Find where the given text appears and provide that cell's center as (X, Y) coordinate. 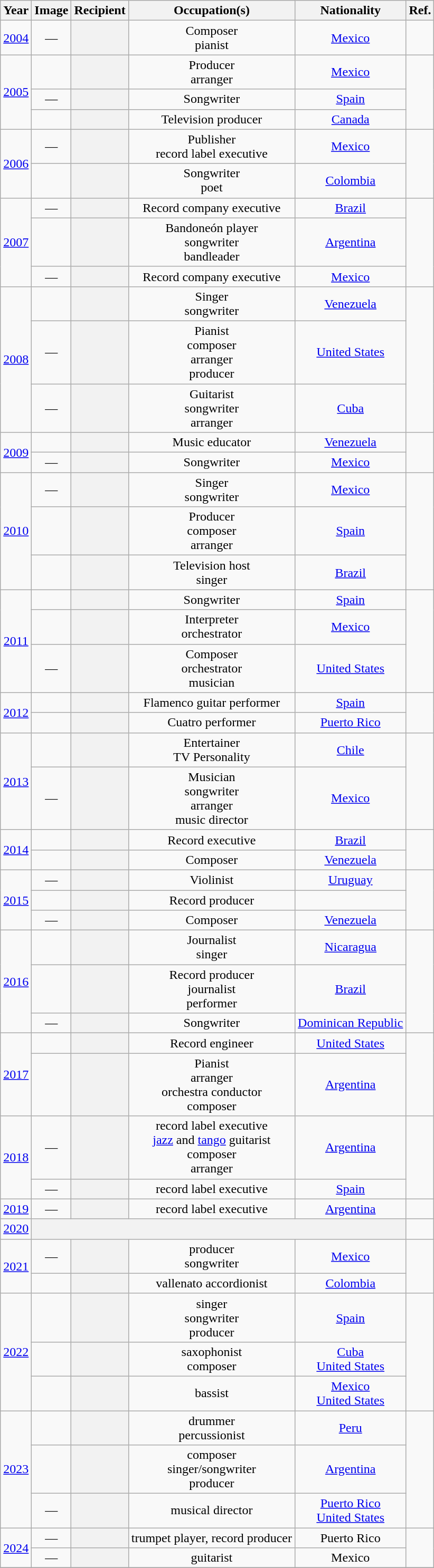
Composerorchestratormusician (211, 668)
EntertainerTV Personality (211, 750)
saxophonistcomposer (211, 1359)
Peru (351, 1427)
2020 (16, 1229)
Producerarranger (211, 72)
Cuba (351, 408)
2016 (16, 982)
vallenato accordionist (211, 1283)
Puerto RicoUnited States (351, 1511)
2010 (16, 531)
2015 (16, 900)
guitarist (211, 1558)
Nationality (351, 11)
Uruguay (351, 880)
Television hostsinger (211, 573)
Record executive (211, 840)
2013 (16, 781)
2006 (16, 163)
Record producerjournalistperformer (211, 989)
Composerpianist (211, 38)
Interpreterorchestrator (211, 627)
2011 (16, 641)
2005 (16, 92)
Cuatro performer (211, 723)
producersongwriter (211, 1256)
Pianistarrangerorchestra conductorcomposer (211, 1084)
Television producer (211, 119)
2014 (16, 850)
2007 (16, 242)
Chile (351, 750)
2021 (16, 1266)
Producercomposerarranger (211, 531)
Ref. (420, 11)
Canada (351, 119)
drummerpercussionist (211, 1427)
Journalistsinger (211, 947)
2008 (16, 359)
2018 (16, 1157)
Occupation(s) (211, 11)
2024 (16, 1548)
Bandoneón playersongwriterbandleader (211, 242)
MexicoUnited States (351, 1393)
singersongwriterproducer (211, 1317)
composersinger/songwriterproducer (211, 1469)
Record engineer (211, 1043)
2004 (16, 38)
musical director (211, 1511)
Nicaragua (351, 947)
2009 (16, 453)
2022 (16, 1352)
CubaUnited States (351, 1359)
Dominican Republic (351, 1023)
2017 (16, 1075)
2019 (16, 1209)
Musiciansongwriterarrangermusic director (211, 799)
Record producer (211, 900)
Publisherrecord label executive (211, 147)
Image (52, 11)
Year (16, 11)
Music educator (211, 442)
Guitaristsongwriterarranger (211, 408)
Songwriterpoet (211, 180)
trumpet player, record producer (211, 1538)
Flamenco guitar performer (211, 703)
2023 (16, 1469)
bassist (211, 1393)
Pianistcomposerarrangerproducer (211, 352)
record label executivejazz and tango guitaristcomposerarranger (211, 1148)
Recipient (100, 11)
2012 (16, 713)
Violinist (211, 880)
